Output the (X, Y) coordinate of the center of the cell containing the given text.  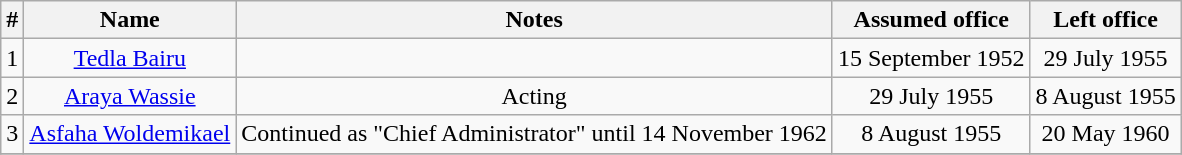
20 May 1960 (1106, 134)
Asfaha Woldemikael (130, 134)
Left office (1106, 20)
Assumed office (931, 20)
3 (12, 134)
Notes (534, 20)
Araya Wassie (130, 96)
2 (12, 96)
# (12, 20)
1 (12, 58)
Tedla Bairu (130, 58)
Continued as "Chief Administrator" until 14 November 1962 (534, 134)
Name (130, 20)
Acting (534, 96)
15 September 1952 (931, 58)
